Pinpoint the cell where the given text exists, returning its [X, Y] midpoint coordinate. 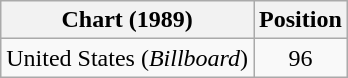
Position [301, 20]
United States (Billboard) [128, 58]
Chart (1989) [128, 20]
96 [301, 58]
